Find where the given text appears and provide that cell's center as [x, y] coordinate. 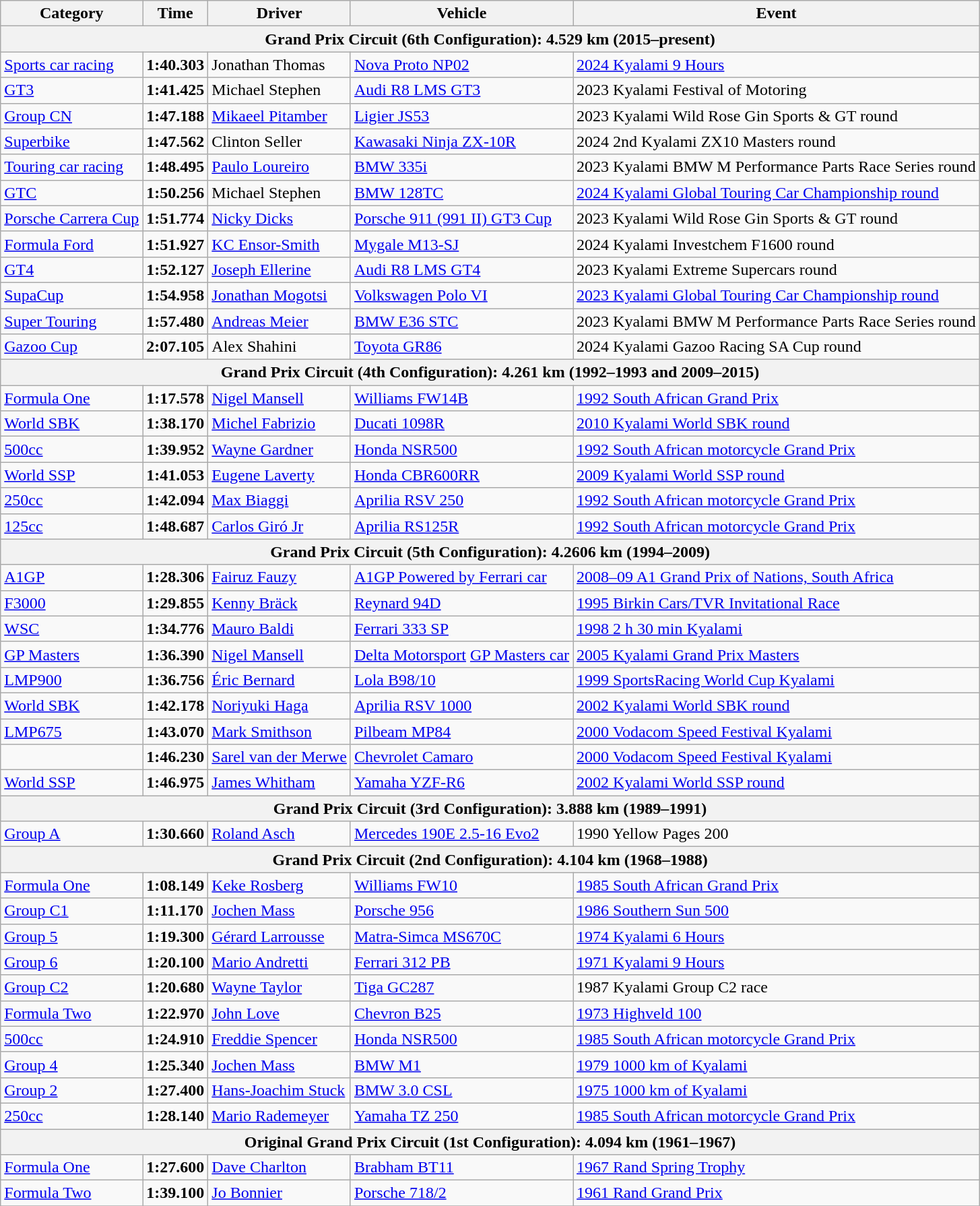
1:43.070 [175, 731]
Aprilia RS125R [461, 526]
Porsche 911 (991 II) GT3 Cup [461, 218]
Group C1 [71, 911]
Ferrari 333 SP [461, 629]
Porsche 956 [461, 911]
Event [777, 13]
1973 Highveld 100 [777, 1013]
Dave Charlton [280, 1168]
1998 2 h 30 min Kyalami [777, 629]
Porsche 718/2 [461, 1193]
Tiga GC287 [461, 988]
BMW M1 [461, 1065]
Porsche Carrera Cup [71, 218]
1971 Kyalami 9 Hours [777, 962]
2002 Kyalami World SSP round [777, 783]
GT3 [71, 90]
1:20.100 [175, 962]
1:48.687 [175, 526]
2024 Kyalami Global Touring Car Championship round [777, 193]
GTC [71, 193]
Touring car racing [71, 167]
125cc [71, 526]
Mercedes 190E 2.5-16 Evo2 [461, 834]
Max Biaggi [280, 501]
Jo Bonnier [280, 1193]
1:46.230 [175, 757]
Pilbeam MP84 [461, 731]
1995 Birkin Cars/TVR Invitational Race [777, 603]
Grand Prix Circuit (2nd Configuration): 4.104 km (1968–1988) [490, 860]
1:22.970 [175, 1013]
LMP675 [71, 731]
1:54.958 [175, 295]
Gazoo Cup [71, 347]
Group C2 [71, 988]
Williams FW10 [461, 885]
Mario Rademeyer [280, 1116]
2008–09 A1 Grand Prix of Nations, South Africa [777, 577]
KC Ensor-Smith [280, 244]
Ducati 1098R [461, 424]
Michel Fabrizio [280, 424]
Group 5 [71, 937]
Honda CBR600RR [461, 475]
Nicky Dicks [280, 218]
1:25.340 [175, 1065]
1:20.680 [175, 988]
1:30.660 [175, 834]
Sports car racing [71, 65]
1:11.170 [175, 911]
Group CN [71, 116]
James Whitham [280, 783]
Super Touring [71, 321]
Fairuz Fauzy [280, 577]
2024 Kyalami Investchem F1600 round [777, 244]
1:39.100 [175, 1193]
Éric Bernard [280, 680]
Wayne Taylor [280, 988]
1:47.188 [175, 116]
2024 2nd Kyalami ZX10 Masters round [777, 141]
1967 Rand Spring Trophy [777, 1168]
Original Grand Prix Circuit (1st Configuration): 4.094 km (1961–1967) [490, 1142]
Toyota GR86 [461, 347]
Lola B98/10 [461, 680]
1:39.952 [175, 449]
LMP900 [71, 680]
1:28.140 [175, 1116]
Kenny Bräck [280, 603]
Ferrari 312 PB [461, 962]
Delta Motorsport GP Masters car [461, 654]
F3000 [71, 603]
Keke Rosberg [280, 885]
2002 Kyalami World SBK round [777, 705]
BMW E36 STC [461, 321]
Audi R8 LMS GT4 [461, 269]
SupaCup [71, 295]
2023 Kyalami Festival of Motoring [777, 90]
Hans-Joachim Stuck [280, 1090]
Reynard 94D [461, 603]
2024 Kyalami Gazoo Racing SA Cup round [777, 347]
1:40.303 [175, 65]
Carlos Giró Jr [280, 526]
Grand Prix Circuit (6th Configuration): 4.529 km (2015–present) [490, 39]
BMW 3.0 CSL [461, 1090]
1:47.562 [175, 141]
1999 SportsRacing World Cup Kyalami [777, 680]
Paulo Loureiro [280, 167]
Joseph Ellerine [280, 269]
1974 Kyalami 6 Hours [777, 937]
1:17.578 [175, 398]
Alex Shahini [280, 347]
1:29.855 [175, 603]
1:27.600 [175, 1168]
John Love [280, 1013]
Mark Smithson [280, 731]
Nova Proto NP02 [461, 65]
1:24.910 [175, 1039]
Volkswagen Polo VI [461, 295]
Category [71, 13]
Driver [280, 13]
Gérard Larrousse [280, 937]
2023 Kyalami Extreme Supercars round [777, 269]
Aprilia RSV 1000 [461, 705]
1:41.425 [175, 90]
Group 6 [71, 962]
Audi R8 LMS GT3 [461, 90]
1:41.053 [175, 475]
1:51.927 [175, 244]
1:50.256 [175, 193]
1:28.306 [175, 577]
Kawasaki Ninja ZX-10R [461, 141]
1:46.975 [175, 783]
2024 Kyalami 9 Hours [777, 65]
Mauro Baldi [280, 629]
1:42.178 [175, 705]
2009 Kyalami World SSP round [777, 475]
Chevron B25 [461, 1013]
Mygale M13-SJ [461, 244]
WSC [71, 629]
2010 Kyalami World SBK round [777, 424]
1:48.495 [175, 167]
Jonathan Thomas [280, 65]
Group 4 [71, 1065]
1:08.149 [175, 885]
Grand Prix Circuit (4th Configuration): 4.261 km (1992–1993 and 2009–2015) [490, 373]
Group A [71, 834]
Group 2 [71, 1090]
1:34.776 [175, 629]
Brabham BT11 [461, 1168]
Sarel van der Merwe [280, 757]
Freddie Spencer [280, 1039]
BMW 335i [461, 167]
Yamaha TZ 250 [461, 1116]
1986 Southern Sun 500 [777, 911]
BMW 128TC [461, 193]
1975 1000 km of Kyalami [777, 1090]
1992 South African Grand Prix [777, 398]
Andreas Meier [280, 321]
Ligier JS53 [461, 116]
Matra-Simca MS670C [461, 937]
Superbike [71, 141]
GP Masters [71, 654]
Grand Prix Circuit (5th Configuration): 4.2606 km (1994–2009) [490, 552]
1979 1000 km of Kyalami [777, 1065]
1:57.480 [175, 321]
Formula Ford [71, 244]
Grand Prix Circuit (3rd Configuration): 3.888 km (1989–1991) [490, 808]
1985 South African Grand Prix [777, 885]
1:27.400 [175, 1090]
2:07.105 [175, 347]
1:19.300 [175, 937]
1:51.774 [175, 218]
Jonathan Mogotsi [280, 295]
Eugene Laverty [280, 475]
Yamaha YZF-R6 [461, 783]
Vehicle [461, 13]
GT4 [71, 269]
Time [175, 13]
2023 Kyalami Global Touring Car Championship round [777, 295]
Williams FW14B [461, 398]
Mario Andretti [280, 962]
A1GP [71, 577]
A1GP Powered by Ferrari car [461, 577]
2005 Kyalami Grand Prix Masters [777, 654]
1987 Kyalami Group C2 race [777, 988]
1:38.170 [175, 424]
1961 Rand Grand Prix [777, 1193]
Clinton Seller [280, 141]
Roland Asch [280, 834]
1990 Yellow Pages 200 [777, 834]
1:52.127 [175, 269]
1:36.756 [175, 680]
1:36.390 [175, 654]
Noriyuki Haga [280, 705]
Chevrolet Camaro [461, 757]
Aprilia RSV 250 [461, 501]
Mikaeel Pitamber [280, 116]
Wayne Gardner [280, 449]
1:42.094 [175, 501]
